Return (x, y) of the center of cell containing provided text 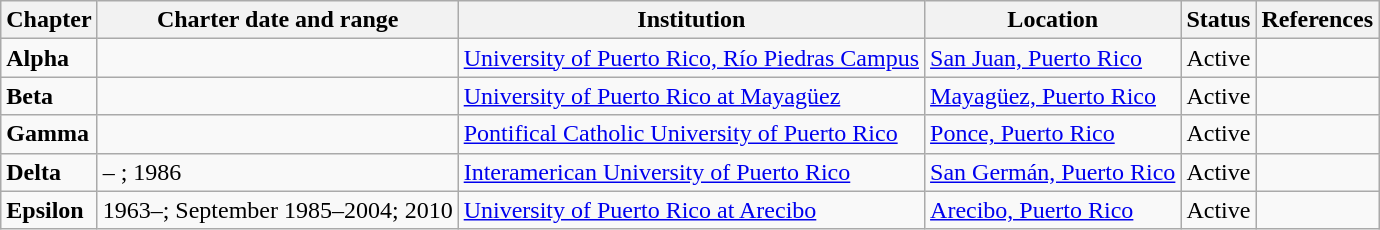
– ; 1986 (278, 172)
San Germán, Puerto Rico (1053, 172)
Epsilon (49, 210)
University of Puerto Rico, Río Piedras Campus (691, 58)
Interamerican University of Puerto Rico (691, 172)
Location (1053, 20)
References (1318, 20)
Charter date and range (278, 20)
University of Puerto Rico at Arecibo (691, 210)
Status (1218, 20)
Beta (49, 96)
Institution (691, 20)
Arecibo, Puerto Rico (1053, 210)
Delta (49, 172)
Ponce, Puerto Rico (1053, 134)
University of Puerto Rico at Mayagüez (691, 96)
Gamma (49, 134)
1963–; September 1985–2004; 2010 (278, 210)
Chapter (49, 20)
Pontifical Catholic University of Puerto Rico (691, 134)
Mayagüez, Puerto Rico (1053, 96)
Alpha (49, 58)
San Juan, Puerto Rico (1053, 58)
